Output the [X, Y] coordinate of the center of the cell containing the given text.  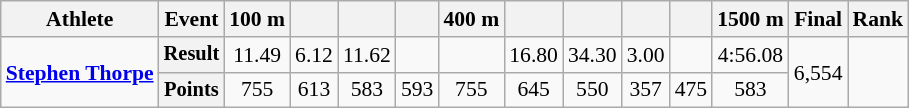
357 [646, 90]
613 [314, 90]
100 m [257, 19]
400 m [471, 19]
4:56.08 [750, 55]
Rank [878, 19]
34.30 [592, 55]
11.49 [257, 55]
Points [192, 90]
3.00 [646, 55]
6.12 [314, 55]
Result [192, 55]
475 [692, 90]
Final [818, 19]
6,554 [818, 72]
Event [192, 19]
550 [592, 90]
593 [418, 90]
1500 m [750, 19]
16.80 [534, 55]
645 [534, 90]
11.62 [367, 55]
Athlete [80, 19]
Stephen Thorpe [80, 72]
